Determine the (x, y) coordinate at the center of the cell enclosing the given text.  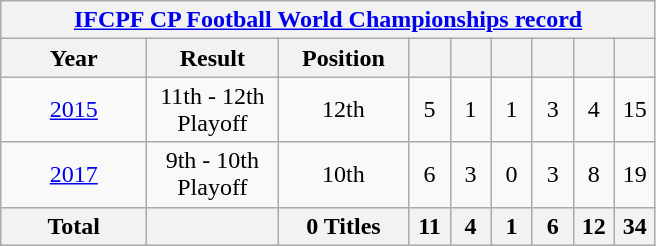
Total (74, 226)
2017 (74, 174)
19 (634, 174)
12 (594, 226)
IFCPF CP Football World Championships record (328, 20)
10th (344, 174)
0 Titles (344, 226)
5 (430, 110)
9th - 10th Playoff (212, 174)
0 (512, 174)
Result (212, 58)
15 (634, 110)
Year (74, 58)
Position (344, 58)
8 (594, 174)
11th - 12th Playoff (212, 110)
34 (634, 226)
11 (430, 226)
2015 (74, 110)
12th (344, 110)
